Scan for the cell matching the given text and deliver its (x, y) coordinate at center. 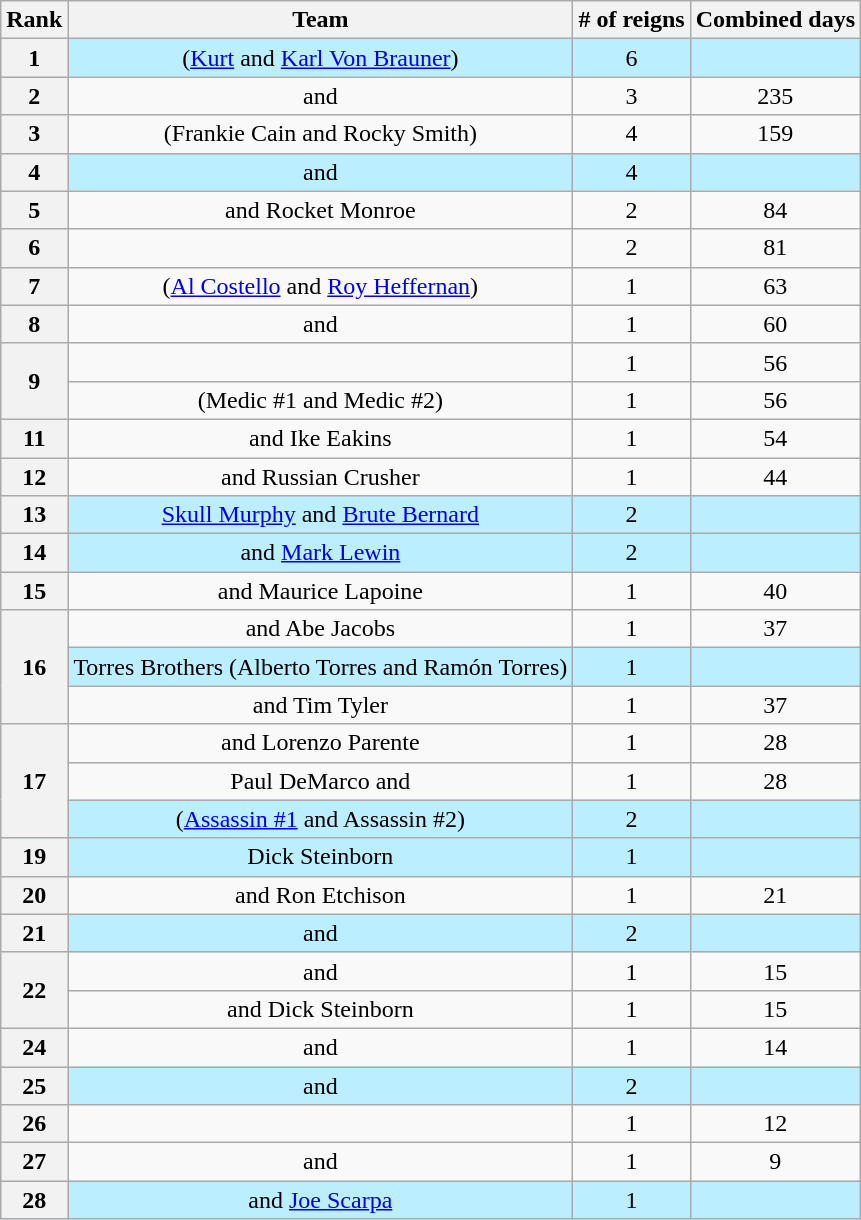
44 (775, 477)
20 (34, 895)
81 (775, 248)
25 (34, 1085)
84 (775, 210)
26 (34, 1124)
(Assassin #1 and Assassin #2) (320, 819)
22 (34, 990)
Team (320, 20)
Combined days (775, 20)
13 (34, 515)
8 (34, 324)
(Kurt and Karl Von Brauner) (320, 58)
and Abe Jacobs (320, 629)
(Medic #1 and Medic #2) (320, 400)
(Al Costello and Roy Heffernan) (320, 286)
17 (34, 781)
and Tim Tyler (320, 705)
# of reigns (632, 20)
60 (775, 324)
and Maurice Lapoine (320, 591)
159 (775, 134)
and Ron Etchison (320, 895)
and Joe Scarpa (320, 1200)
40 (775, 591)
Paul DeMarco and (320, 781)
and Russian Crusher (320, 477)
Dick Steinborn (320, 857)
54 (775, 438)
235 (775, 96)
and Dick Steinborn (320, 1009)
11 (34, 438)
and Ike Eakins (320, 438)
16 (34, 667)
Rank (34, 20)
5 (34, 210)
63 (775, 286)
and Lorenzo Parente (320, 743)
and Rocket Monroe (320, 210)
and Mark Lewin (320, 553)
7 (34, 286)
19 (34, 857)
24 (34, 1047)
Skull Murphy and Brute Bernard (320, 515)
27 (34, 1162)
Torres Brothers (Alberto Torres and Ramón Torres) (320, 667)
(Frankie Cain and Rocky Smith) (320, 134)
